Return [X, Y] of the center of cell containing provided text 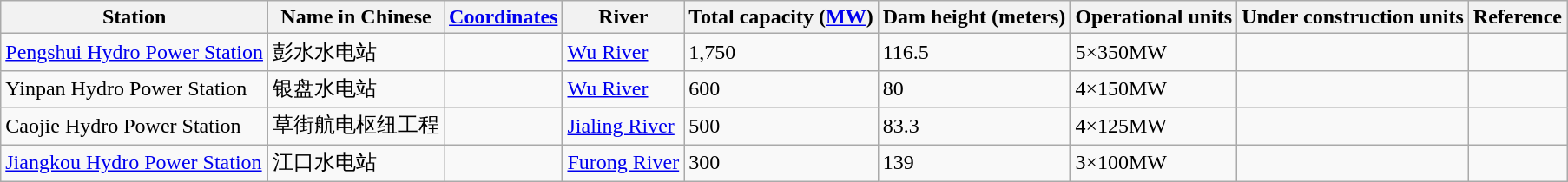
4×150MW [1154, 88]
Coordinates [504, 17]
Station [135, 17]
83.3 [974, 127]
River [623, 17]
300 [781, 163]
银盘水电站 [356, 88]
Reference [1518, 17]
Jialing River [623, 127]
Name in Chinese [356, 17]
Dam height (meters) [974, 17]
600 [781, 88]
彭水水电站 [356, 52]
江口水电站 [356, 163]
116.5 [974, 52]
500 [781, 127]
Under construction units [1353, 17]
3×100MW [1154, 163]
5×350MW [1154, 52]
80 [974, 88]
草街航电枢纽工程 [356, 127]
Caojie Hydro Power Station [135, 127]
Operational units [1154, 17]
139 [974, 163]
Jiangkou Hydro Power Station [135, 163]
1,750 [781, 52]
Yinpan Hydro Power Station [135, 88]
4×125MW [1154, 127]
Total capacity (MW) [781, 17]
Furong River [623, 163]
Pengshui Hydro Power Station [135, 52]
